Provide the [X, Y] coordinate of the cell's center where the given text is located.  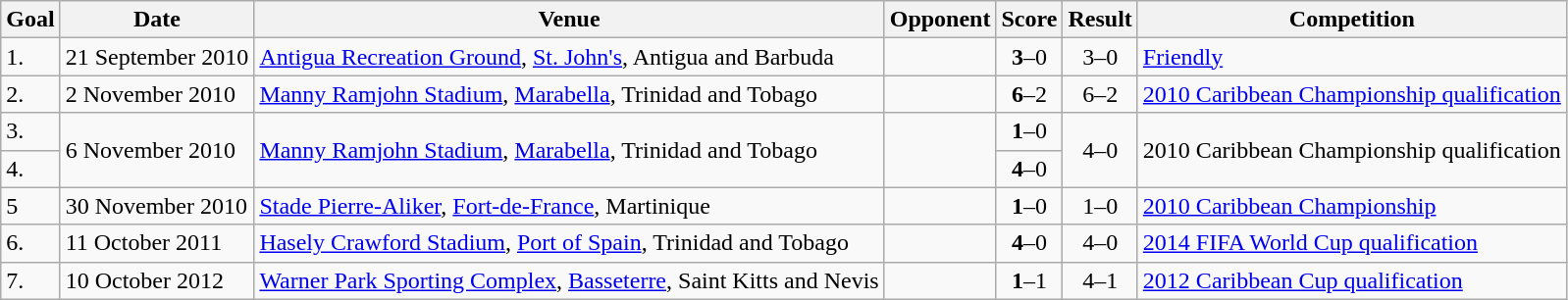
21 September 2010 [157, 57]
Stade Pierre-Aliker, Fort-de-France, Martinique [569, 206]
6. [30, 243]
6 November 2010 [157, 150]
3. [30, 131]
Result [1100, 20]
2. [30, 94]
1–1 [1029, 280]
5 [30, 206]
Score [1029, 20]
Date [157, 20]
10 October 2012 [157, 280]
30 November 2010 [157, 206]
Friendly [1352, 57]
Antigua Recreation Ground, St. John's, Antigua and Barbuda [569, 57]
2014 FIFA World Cup qualification [1352, 243]
Goal [30, 20]
4–1 [1100, 280]
1. [30, 57]
Opponent [940, 20]
Hasely Crawford Stadium, Port of Spain, Trinidad and Tobago [569, 243]
11 October 2011 [157, 243]
2 November 2010 [157, 94]
2012 Caribbean Cup qualification [1352, 280]
7. [30, 280]
Competition [1352, 20]
Venue [569, 20]
4. [30, 169]
Warner Park Sporting Complex, Basseterre, Saint Kitts and Nevis [569, 280]
2010 Caribbean Championship [1352, 206]
